Find where the given text appears and provide that cell's center as (x, y) coordinate. 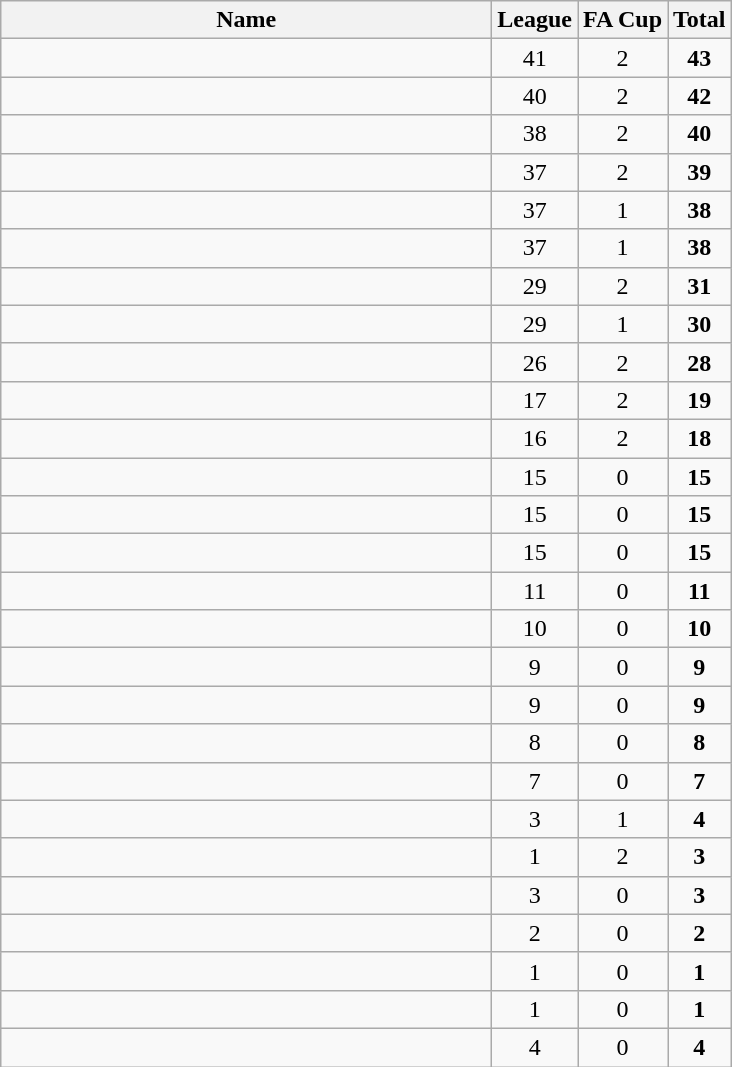
28 (700, 362)
31 (700, 286)
16 (535, 438)
43 (700, 58)
42 (700, 96)
17 (535, 400)
19 (700, 400)
Name (246, 20)
30 (700, 324)
26 (535, 362)
18 (700, 438)
League (535, 20)
39 (700, 172)
Total (700, 20)
41 (535, 58)
FA Cup (623, 20)
